Extract the [x, y] coordinate from the center of the cell holding the provided text.  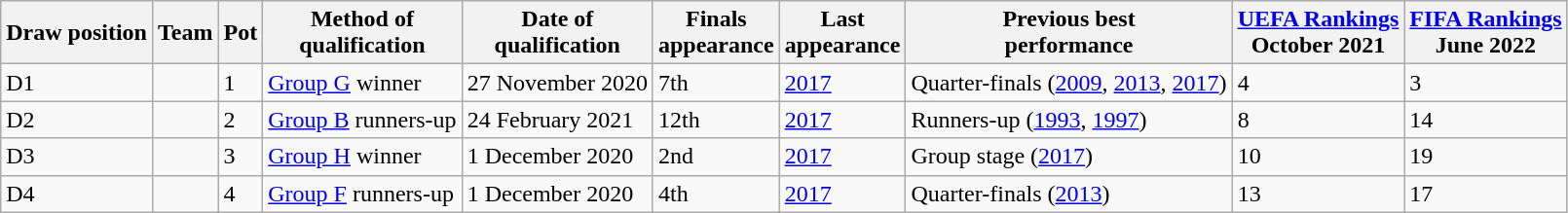
Method ofqualification [362, 33]
17 [1486, 194]
UEFA RankingsOctober 2021 [1319, 33]
Quarter-finals (2009, 2013, 2017) [1069, 83]
4th [716, 194]
Date ofqualification [557, 33]
FIFA RankingsJune 2022 [1486, 33]
D4 [77, 194]
14 [1486, 120]
10 [1319, 157]
D2 [77, 120]
Group stage (2017) [1069, 157]
Runners-up (1993, 1997) [1069, 120]
24 February 2021 [557, 120]
Group F runners-up [362, 194]
2nd [716, 157]
12th [716, 120]
27 November 2020 [557, 83]
8 [1319, 120]
Group G winner [362, 83]
Finalsappearance [716, 33]
1 [241, 83]
7th [716, 83]
Draw position [77, 33]
2 [241, 120]
D3 [77, 157]
19 [1486, 157]
13 [1319, 194]
Team [185, 33]
Lastappearance [842, 33]
D1 [77, 83]
Quarter-finals (2013) [1069, 194]
Pot [241, 33]
Previous bestperformance [1069, 33]
Group B runners-up [362, 120]
Group H winner [362, 157]
